Extract the [X, Y] coordinate from the center of the cell holding the provided text.  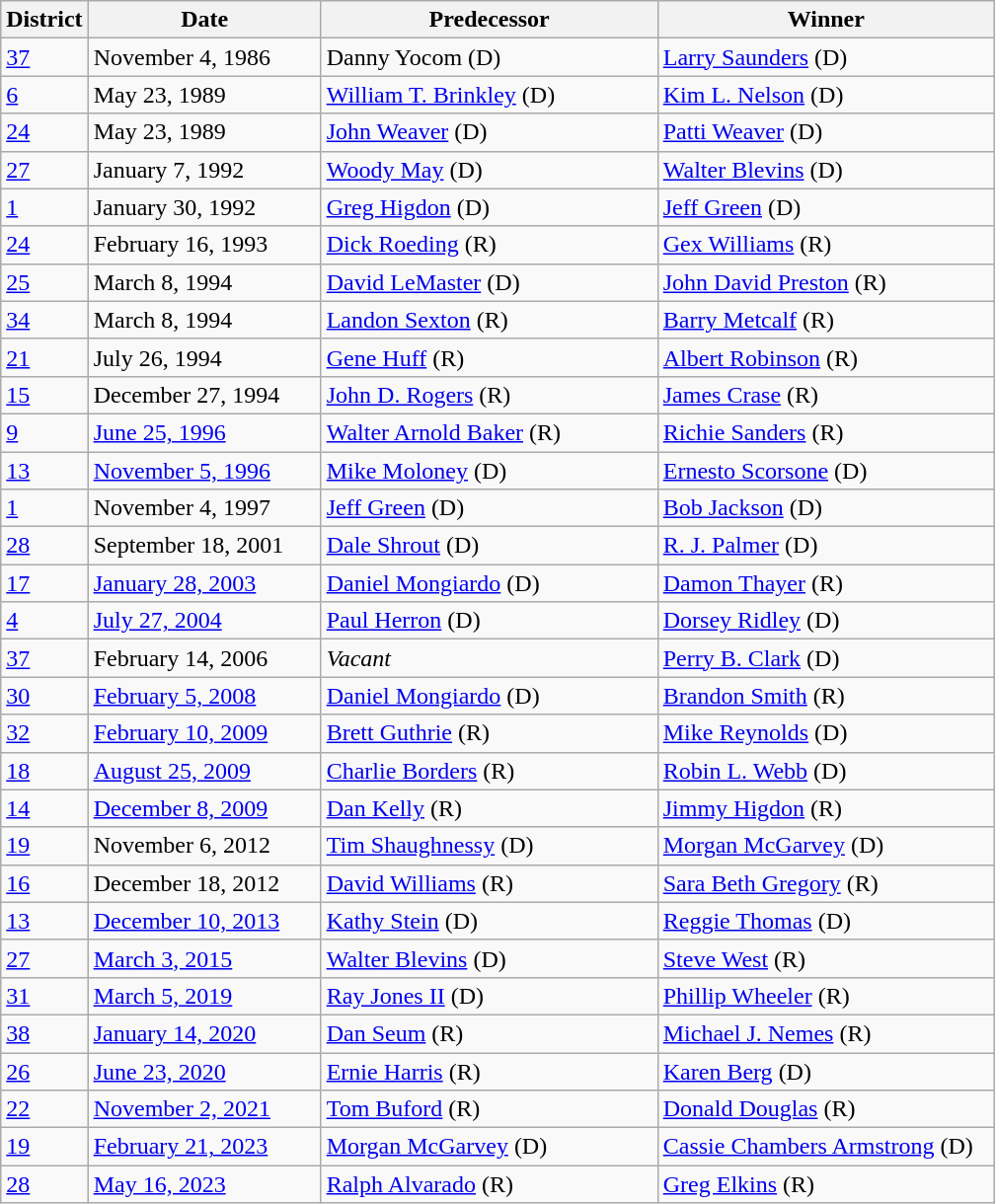
Tim Shaughnessy (D) [490, 846]
34 [44, 320]
Dan Seum (R) [490, 1033]
February 14, 2006 [204, 658]
32 [44, 733]
Walter Arnold Baker (R) [490, 432]
Dorsey Ridley (D) [825, 621]
John David Preston (R) [825, 282]
25 [44, 282]
Dale Shrout (D) [490, 546]
Richie Sanders (R) [825, 432]
Woody May (D) [490, 170]
Gene Huff (R) [490, 357]
December 8, 2009 [204, 808]
July 26, 1994 [204, 357]
21 [44, 357]
July 27, 2004 [204, 621]
May 16, 2023 [204, 1184]
November 4, 1997 [204, 508]
December 27, 1994 [204, 395]
Barry Metcalf (R) [825, 320]
6 [44, 95]
September 18, 2001 [204, 546]
District [44, 20]
Patti Weaver (D) [825, 132]
January 28, 2003 [204, 583]
March 3, 2015 [204, 958]
August 25, 2009 [204, 771]
Vacant [490, 658]
January 30, 1992 [204, 207]
Brett Guthrie (R) [490, 733]
38 [44, 1033]
Bob Jackson (D) [825, 508]
15 [44, 395]
December 18, 2012 [204, 883]
Albert Robinson (R) [825, 357]
January 14, 2020 [204, 1033]
Landon Sexton (R) [490, 320]
Kim L. Nelson (D) [825, 95]
Michael J. Nemes (R) [825, 1033]
Sara Beth Gregory (R) [825, 883]
January 7, 1992 [204, 170]
Greg Elkins (R) [825, 1184]
David Williams (R) [490, 883]
Ernie Harris (R) [490, 1071]
John Weaver (D) [490, 132]
Mike Moloney (D) [490, 471]
February 5, 2008 [204, 696]
December 10, 2013 [204, 921]
February 10, 2009 [204, 733]
Greg Higdon (D) [490, 207]
February 21, 2023 [204, 1147]
30 [44, 696]
16 [44, 883]
John D. Rogers (R) [490, 395]
February 16, 1993 [204, 245]
Mike Reynolds (D) [825, 733]
Paul Herron (D) [490, 621]
Perry B. Clark (D) [825, 658]
R. J. Palmer (D) [825, 546]
Gex Williams (R) [825, 245]
June 23, 2020 [204, 1071]
Karen Berg (D) [825, 1071]
Winner [825, 20]
22 [44, 1109]
March 5, 2019 [204, 996]
November 4, 1986 [204, 57]
Donald Douglas (R) [825, 1109]
June 25, 1996 [204, 432]
Cassie Chambers Armstrong (D) [825, 1147]
Ralph Alvarado (R) [490, 1184]
David LeMaster (D) [490, 282]
Reggie Thomas (D) [825, 921]
Steve West (R) [825, 958]
Date [204, 20]
Jimmy Higdon (R) [825, 808]
Tom Buford (R) [490, 1109]
9 [44, 432]
Brandon Smith (R) [825, 696]
Ernesto Scorsone (D) [825, 471]
November 2, 2021 [204, 1109]
November 6, 2012 [204, 846]
Danny Yocom (D) [490, 57]
Charlie Borders (R) [490, 771]
Robin L. Webb (D) [825, 771]
18 [44, 771]
Kathy Stein (D) [490, 921]
James Crase (R) [825, 395]
Ray Jones II (D) [490, 996]
4 [44, 621]
Damon Thayer (R) [825, 583]
Phillip Wheeler (R) [825, 996]
14 [44, 808]
William T. Brinkley (D) [490, 95]
Predecessor [490, 20]
Dan Kelly (R) [490, 808]
26 [44, 1071]
Dick Roeding (R) [490, 245]
31 [44, 996]
November 5, 1996 [204, 471]
Larry Saunders (D) [825, 57]
17 [44, 583]
